Determine the (x, y) coordinate at the center of the cell enclosing the given text.  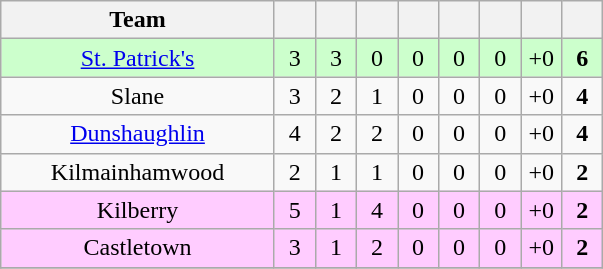
6 (582, 58)
Kilberry (138, 210)
Dunshaughlin (138, 134)
5 (294, 210)
Slane (138, 96)
Team (138, 20)
St. Patrick's (138, 58)
Castletown (138, 248)
Kilmainhamwood (138, 172)
